Capture the cell that displays the provided text and extract its [x, y] central coordinate. 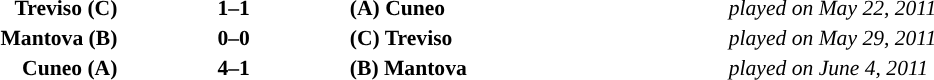
0–0 [233, 38]
(C) Treviso [536, 38]
